Extract the (X, Y) coordinate from the center of the cell holding the provided text.  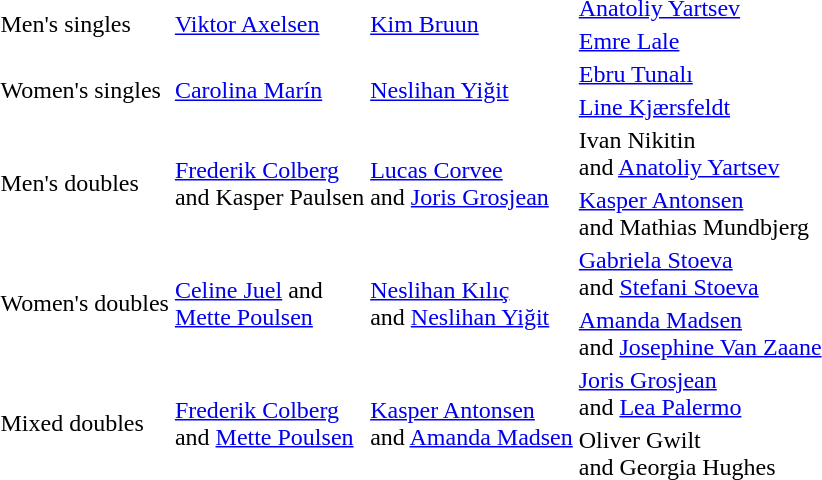
Neslihan Kılıçand Neslihan Yiğit (472, 304)
Celine Juel andMette Poulsen (269, 304)
Lucas Corveeand Joris Grosjean (472, 184)
Frederik Colbergand Kasper Paulsen (269, 184)
Carolina Marín (269, 90)
Neslihan Yiğit (472, 90)
